Identify which cell holds the provided text, then report its [x, y] central coordinate. 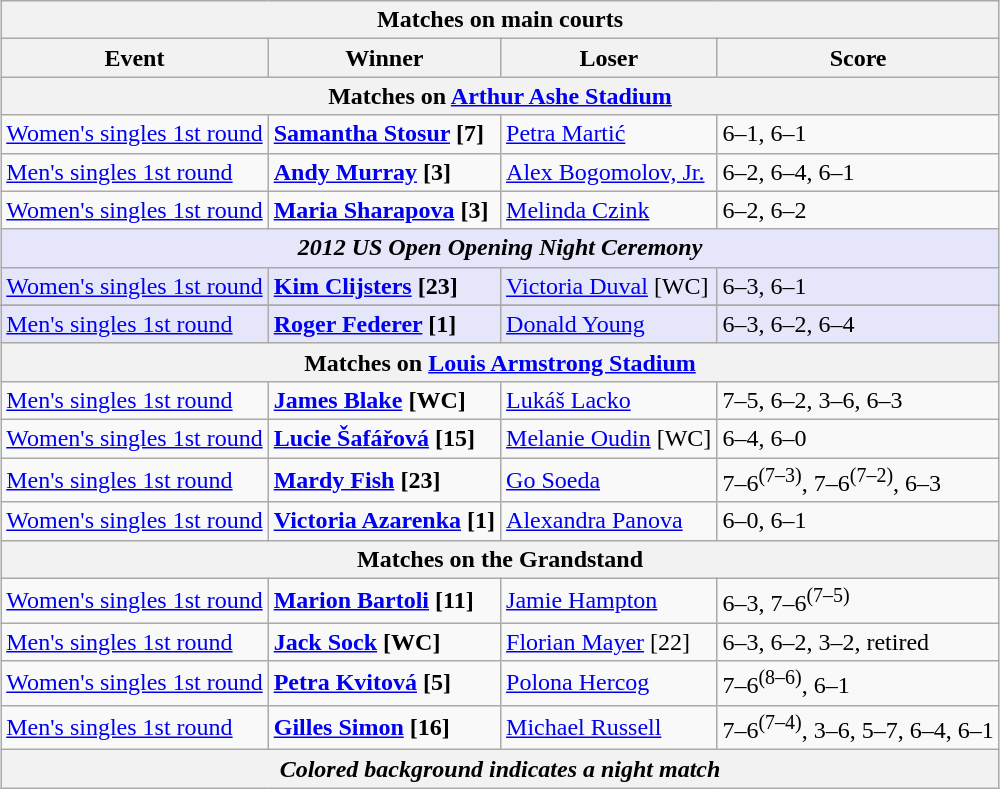
Colored background indicates a night match [500, 769]
Gilles Simon [16] [384, 728]
Matches on main courts [500, 20]
6–3, 7–6(7–5) [858, 600]
Jamie Hampton [609, 600]
6–4, 6–0 [858, 438]
Lucie Šafářová [15] [384, 438]
Michael Russell [609, 728]
2012 US Open Opening Night Ceremony [500, 248]
Petra Martić [609, 134]
Polona Hercog [609, 684]
Victoria Azarenka [1] [384, 521]
Victoria Duval [WC] [609, 286]
Kim Clijsters [23] [384, 286]
7–5, 6–2, 3–6, 6–3 [858, 400]
6–3, 6–2, 3–2, retired [858, 642]
Maria Sharapova [3] [384, 210]
Andy Murray [3] [384, 172]
6–3, 6–1 [858, 286]
7–6(7–4), 3–6, 5–7, 6–4, 6–1 [858, 728]
6–3, 6–2, 6–4 [858, 324]
Florian Mayer [22] [609, 642]
Jack Sock [WC] [384, 642]
Matches on the Grandstand [500, 559]
Matches on Louis Armstrong Stadium [500, 362]
Lukáš Lacko [609, 400]
Loser [609, 58]
7–6(8–6), 6–1 [858, 684]
Winner [384, 58]
Event [134, 58]
Samantha Stosur [7] [384, 134]
Alexandra Panova [609, 521]
Melinda Czink [609, 210]
7–6(7–3), 7–6(7–2), 6–3 [858, 480]
Score [858, 58]
6–2, 6–4, 6–1 [858, 172]
Go Soeda [609, 480]
Petra Kvitová [5] [384, 684]
6–2, 6–2 [858, 210]
Alex Bogomolov, Jr. [609, 172]
Mardy Fish [23] [384, 480]
Melanie Oudin [WC] [609, 438]
6–0, 6–1 [858, 521]
Marion Bartoli [11] [384, 600]
Matches on Arthur Ashe Stadium [500, 96]
James Blake [WC] [384, 400]
Donald Young [609, 324]
6–1, 6–1 [858, 134]
Roger Federer [1] [384, 324]
